Pinpoint the cell where the given text exists, returning its (X, Y) midpoint coordinate. 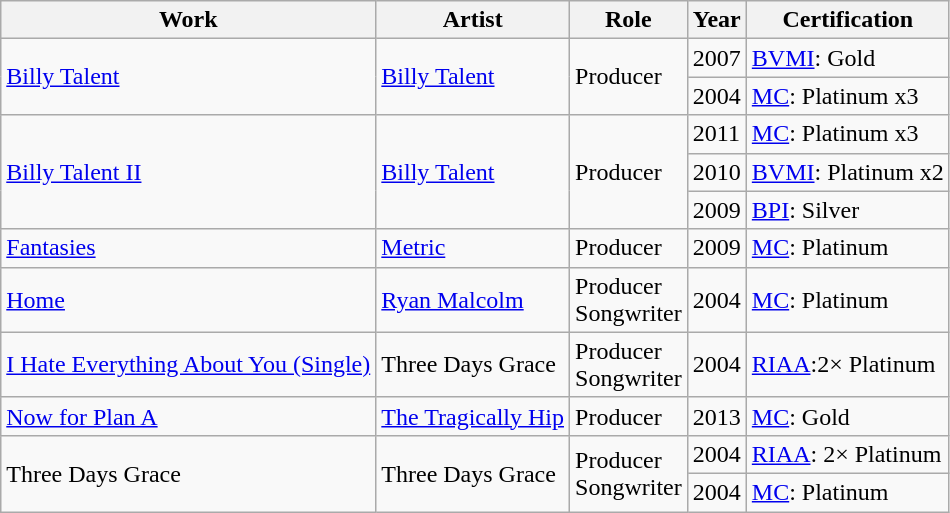
Metric (473, 248)
Certification (848, 20)
Fantasies (188, 248)
Work (188, 20)
Ryan Malcolm (473, 300)
BVMI: Gold (848, 58)
2013 (716, 416)
2010 (716, 172)
2011 (716, 134)
Artist (473, 20)
RIAA: 2× Platinum (848, 454)
The Tragically Hip (473, 416)
Role (629, 20)
Home (188, 300)
I Hate Everything About You (Single) (188, 364)
MC: Gold (848, 416)
Year (716, 20)
RIAA:2× Platinum (848, 364)
2007 (716, 58)
Now for Plan A (188, 416)
BPI: Silver (848, 210)
Billy Talent II (188, 172)
BVMI: Platinum x2 (848, 172)
